For the text-containing cell, return its midpoint in [X, Y] coordinate format. 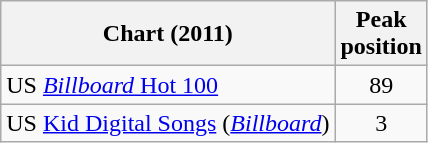
Peakposition [381, 34]
US Kid Digital Songs (Billboard) [168, 123]
89 [381, 85]
Chart (2011) [168, 34]
3 [381, 123]
US Billboard Hot 100 [168, 85]
